Provide the (x, y) coordinate of the cell's center where the given text is located.  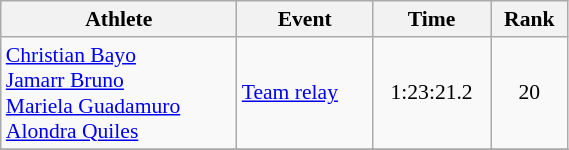
20 (530, 93)
Athlete (119, 19)
Christian Bayo Jamarr Bruno Mariela Guadamuro Alondra Quiles (119, 93)
Event (305, 19)
Team relay (305, 93)
1:23:21.2 (432, 93)
Rank (530, 19)
Time (432, 19)
